Identify which cell holds the provided text, then report its (x, y) central coordinate. 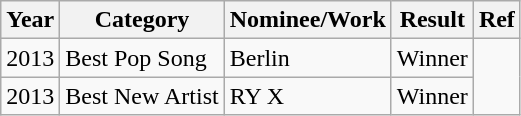
Best New Artist (142, 96)
RY X (308, 96)
Category (142, 20)
Ref (496, 20)
Berlin (308, 58)
Result (432, 20)
Nominee/Work (308, 20)
Year (30, 20)
Best Pop Song (142, 58)
